Return (X, Y) of the center of cell containing provided text 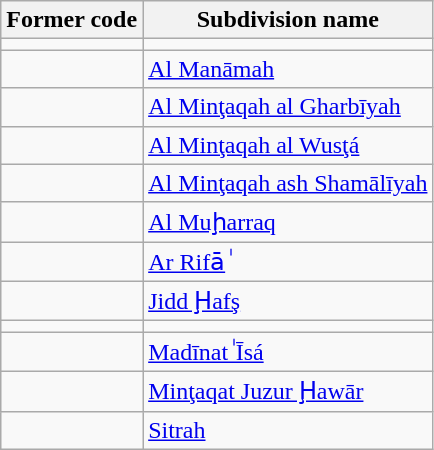
Former code (72, 20)
Al Manāmah (288, 69)
Jidd Ḩafş (288, 301)
Minţaqat Juzur Ḩawār (288, 391)
Al Minţaqah al Gharbīyah (288, 107)
Al Minţaqah al Wusţá (288, 145)
Al Muḩarraq (288, 222)
Subdivision name (288, 20)
Al Minţaqah ash Shamālīyah (288, 183)
Sitrah (288, 430)
Ar Rifāٰ (288, 262)
Madīnat ٰĪsá (288, 352)
